Scan for the cell matching the given text and deliver its [X, Y] coordinate at center. 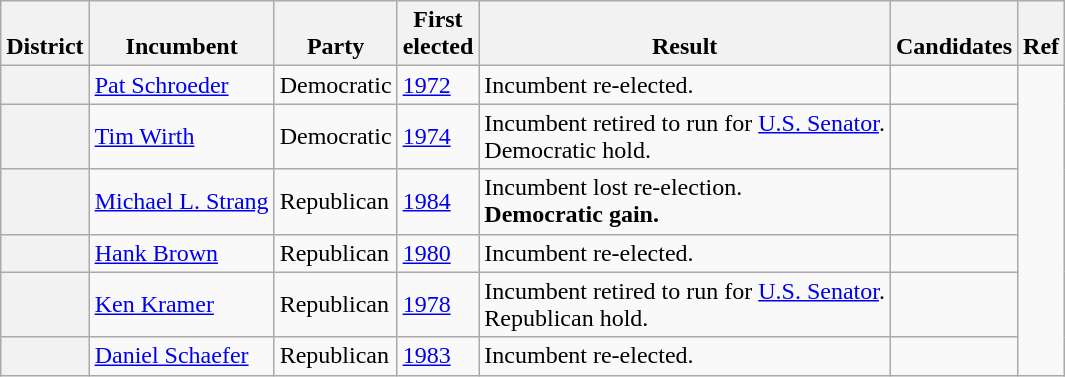
Michael L. Strang [182, 202]
District [45, 34]
Ref [1042, 34]
1983 [438, 356]
Firstelected [438, 34]
1980 [438, 253]
1978 [438, 304]
Hank Brown [182, 253]
Incumbent lost re-election.Democratic gain. [685, 202]
Candidates [954, 34]
Incumbent [182, 34]
Daniel Schaefer [182, 356]
Party [336, 34]
1984 [438, 202]
1972 [438, 85]
Result [685, 34]
Tim Wirth [182, 136]
Incumbent retired to run for U.S. Senator.Republican hold. [685, 304]
Ken Kramer [182, 304]
1974 [438, 136]
Incumbent retired to run for U.S. Senator.Democratic hold. [685, 136]
Pat Schroeder [182, 85]
